Determine the [X, Y] coordinate at the center of the cell enclosing the given text.  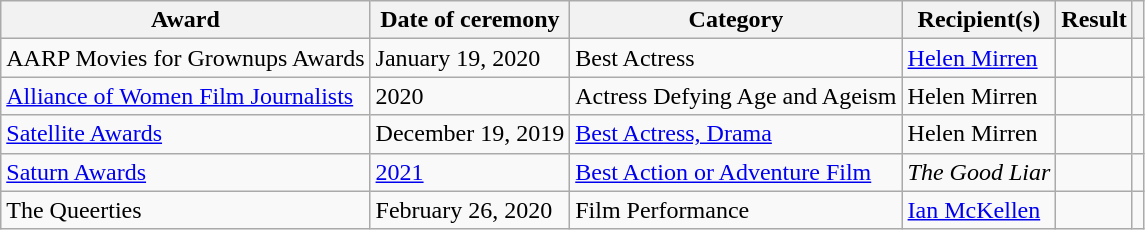
December 19, 2019 [470, 134]
Best Actress [736, 58]
The Queerties [186, 210]
Category [736, 20]
2020 [470, 96]
Actress Defying Age and Ageism [736, 96]
2021 [470, 172]
Recipient(s) [979, 20]
Award [186, 20]
AARP Movies for Grownups Awards [186, 58]
Ian McKellen [979, 210]
Saturn Awards [186, 172]
February 26, 2020 [470, 210]
January 19, 2020 [470, 58]
Satellite Awards [186, 134]
Film Performance [736, 210]
Date of ceremony [470, 20]
The Good Liar [979, 172]
Best Action or Adventure Film [736, 172]
Alliance of Women Film Journalists [186, 96]
Result [1094, 20]
Best Actress, Drama [736, 134]
